Scan for the cell matching the given text and deliver its [X, Y] coordinate at center. 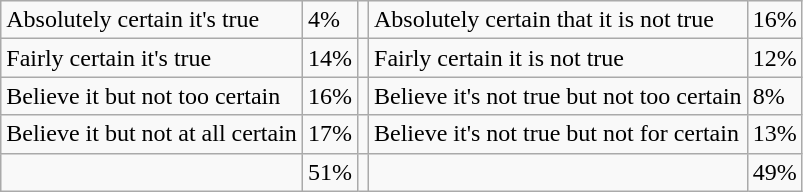
Believe it's not true but not too certain [558, 96]
Absolutely certain it's true [152, 20]
17% [330, 134]
Absolutely certain that it is not true [558, 20]
49% [774, 172]
4% [330, 20]
14% [330, 58]
Believe it but not at all certain [152, 134]
8% [774, 96]
13% [774, 134]
51% [330, 172]
12% [774, 58]
Believe it's not true but not for certain [558, 134]
Fairly certain it's true [152, 58]
Believe it but not too certain [152, 96]
Fairly certain it is not true [558, 58]
